Detect which cell encompasses the target text, then output its [X, Y] center coordinate. 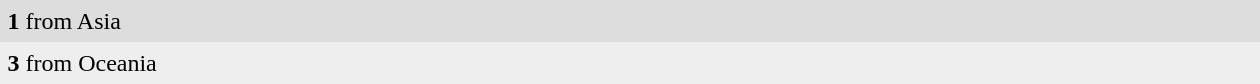
3 from Oceania [176, 63]
1 from Asia [176, 21]
